Identify which cell holds the provided text, then report its [X, Y] central coordinate. 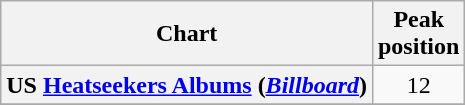
Peakposition [418, 34]
US Heatseekers Albums (Billboard) [187, 85]
12 [418, 85]
Chart [187, 34]
